Provide the (x, y) coordinate of the cell's center where the given text is located.  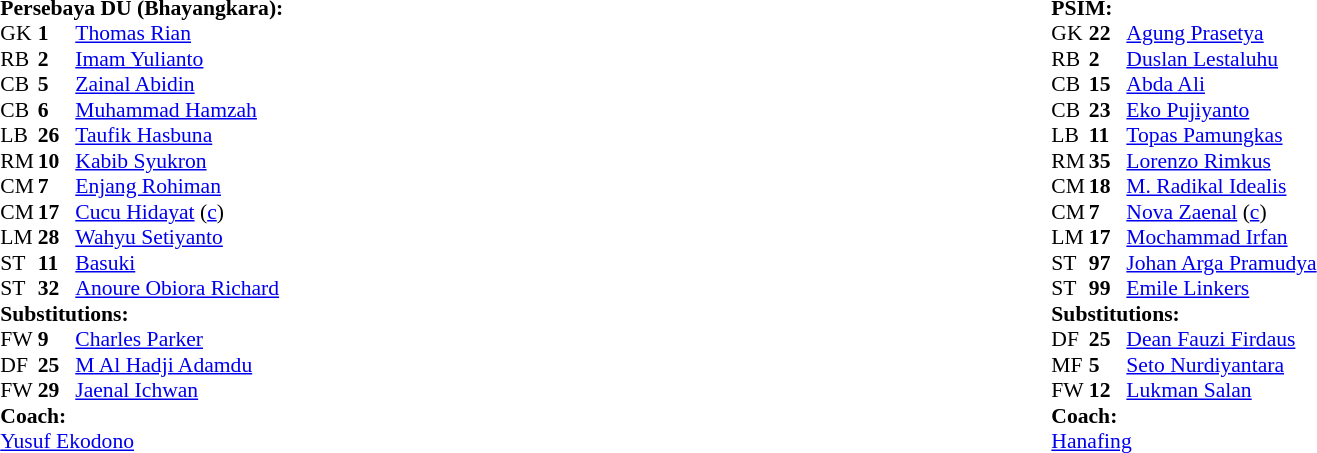
15 (1108, 85)
Kabib Syukron (179, 161)
Imam Yulianto (179, 59)
Seto Nurdiyantara (1221, 365)
Abda Ali (1221, 85)
35 (1108, 161)
Taufik Hasbuna (179, 135)
Duslan Lestaluhu (1221, 59)
Topas Pamungkas (1221, 135)
Dean Fauzi Firdaus (1221, 339)
Charles Parker (179, 339)
Nova Zaenal (c) (1221, 212)
Anoure Obiora Richard (179, 289)
Eko Pujiyanto (1221, 110)
6 (57, 110)
29 (57, 391)
M. Radikal Idealis (1221, 187)
Emile Linkers (1221, 289)
Zainal Abidin (179, 85)
9 (57, 339)
Agung Prasetya (1221, 33)
99 (1108, 289)
12 (1108, 391)
Muhammad Hamzah (179, 110)
10 (57, 161)
28 (57, 237)
Enjang Rohiman (179, 187)
32 (57, 289)
Basuki (179, 263)
Lukman Salan (1221, 391)
22 (1108, 33)
Thomas Rian (179, 33)
Mochammad Irfan (1221, 237)
97 (1108, 263)
23 (1108, 110)
26 (57, 135)
1 (57, 33)
Lorenzo Rimkus (1221, 161)
Wahyu Setiyanto (179, 237)
Johan Arga Pramudya (1221, 263)
MF (1070, 365)
M Al Hadji Adamdu (179, 365)
Cucu Hidayat (c) (179, 212)
18 (1108, 187)
Jaenal Ichwan (179, 391)
